Detect which cell encompasses the target text, then output its [x, y] center coordinate. 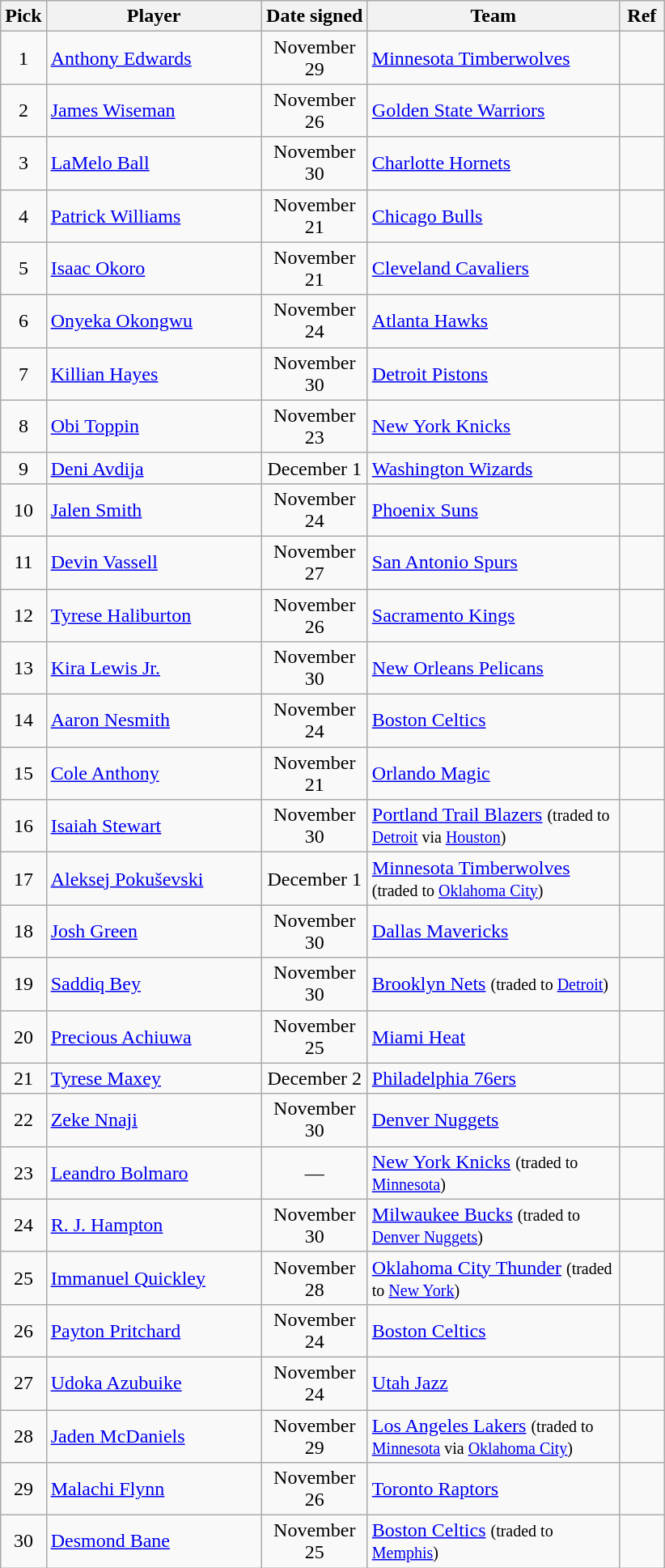
Team [493, 16]
6 [23, 321]
Patrick Williams [154, 215]
Leandro Bolmaro [154, 1172]
Desmond Bane [154, 1541]
20 [23, 1036]
Brooklyn Nets (traded to Detroit) [493, 984]
Los Angeles Lakers (traded to Minnesota via Oklahoma City) [493, 1436]
New York Knicks (traded to Minnesota) [493, 1172]
Denver Nuggets [493, 1120]
Charlotte Hornets [493, 164]
Miami Heat [493, 1036]
Cole Anthony [154, 774]
21 [23, 1078]
18 [23, 931]
December 2 [314, 1078]
23 [23, 1172]
November 27 [314, 562]
22 [23, 1120]
Atlanta Hawks [493, 321]
Kira Lewis Jr. [154, 669]
5 [23, 269]
Detroit Pistons [493, 374]
Ref [642, 16]
Minnesota Timberwolves [493, 58]
Onyeka Okongwu [154, 321]
17 [23, 879]
15 [23, 774]
Toronto Raptors [493, 1489]
Cleveland Cavaliers [493, 269]
Precious Achiuwa [154, 1036]
Tyrese Maxey [154, 1078]
Chicago Bulls [493, 215]
16 [23, 826]
19 [23, 984]
28 [23, 1436]
Payton Pritchard [154, 1331]
Immanuel Quickley [154, 1277]
November 23 [314, 426]
1 [23, 58]
Aleksej Pokuševski [154, 879]
LaMelo Ball [154, 164]
25 [23, 1277]
27 [23, 1383]
Malachi Flynn [154, 1489]
10 [23, 510]
Jalen Smith [154, 510]
San Antonio Spurs [493, 562]
Saddiq Bey [154, 984]
Devin Vassell [154, 562]
Jaden McDaniels [154, 1436]
Philadelphia 76ers [493, 1078]
Washington Wizards [493, 468]
Date signed [314, 16]
Boston Celtics (traded to Memphis) [493, 1541]
Sacramento Kings [493, 615]
November 28 [314, 1277]
Utah Jazz [493, 1383]
Portland Trail Blazers (traded to Detroit via Houston) [493, 826]
13 [23, 669]
Dallas Mavericks [493, 931]
30 [23, 1541]
New York Knicks [493, 426]
Minnesota Timberwolves (traded to Oklahoma City) [493, 879]
Killian Hayes [154, 374]
Obi Toppin [154, 426]
New Orleans Pelicans [493, 669]
Josh Green [154, 931]
24 [23, 1226]
29 [23, 1489]
14 [23, 720]
R. J. Hampton [154, 1226]
12 [23, 615]
9 [23, 468]
Anthony Edwards [154, 58]
Zeke Nnaji [154, 1120]
— [314, 1172]
Aaron Nesmith [154, 720]
3 [23, 164]
Pick [23, 16]
Tyrese Haliburton [154, 615]
26 [23, 1331]
Phoenix Suns [493, 510]
Oklahoma City Thunder (traded to New York) [493, 1277]
Isaac Okoro [154, 269]
James Wiseman [154, 110]
4 [23, 215]
2 [23, 110]
7 [23, 374]
8 [23, 426]
Golden State Warriors [493, 110]
11 [23, 562]
Isaiah Stewart [154, 826]
Orlando Magic [493, 774]
Deni Avdija [154, 468]
Player [154, 16]
Milwaukee Bucks (traded to Denver Nuggets) [493, 1226]
Udoka Azubuike [154, 1383]
